Search for the cell housing the specified text and yield its (x, y) center coordinate. 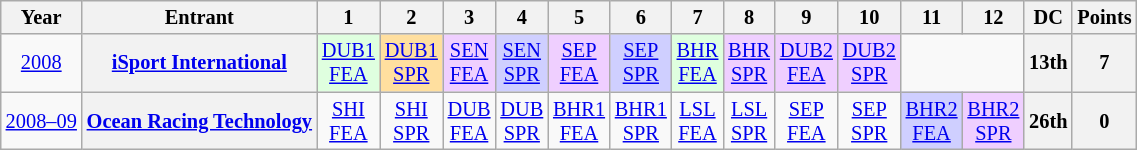
BHRSPR (749, 63)
13th (1048, 63)
SHISPR (412, 121)
BHR1FEA (579, 121)
DUBSPR (522, 121)
SHIFEA (348, 121)
iSport International (200, 63)
9 (806, 17)
DUB2SPR (870, 63)
12 (993, 17)
Entrant (200, 17)
11 (932, 17)
1 (348, 17)
2008–09 (42, 121)
LSLFEA (698, 121)
8 (749, 17)
4 (522, 17)
BHR1SPR (641, 121)
LSLSPR (749, 121)
2 (412, 17)
BHR2SPR (993, 121)
26th (1048, 121)
Year (42, 17)
BHR2FEA (932, 121)
6 (641, 17)
Ocean Racing Technology (200, 121)
Points (1104, 17)
DUB2FEA (806, 63)
3 (470, 17)
5 (579, 17)
DUB1SPR (412, 63)
DC (1048, 17)
SENFEA (470, 63)
10 (870, 17)
2008 (42, 63)
DUBFEA (470, 121)
0 (1104, 121)
SENSPR (522, 63)
DUB1FEA (348, 63)
BHRFEA (698, 63)
